Return [X, Y] of the center of cell containing provided text 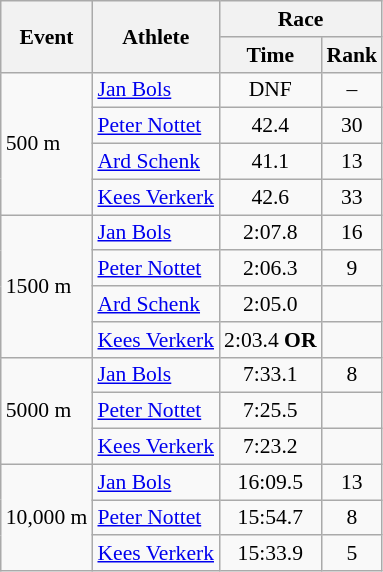
Event [47, 36]
1500 m [47, 286]
2:05.0 [270, 304]
16:09.5 [270, 482]
2:06.3 [270, 269]
2:03.4 OR [270, 340]
42.6 [270, 197]
30 [352, 126]
Time [270, 55]
5 [352, 554]
41.1 [270, 162]
7:25.5 [270, 411]
42.4 [270, 126]
Race [300, 19]
5000 m [47, 410]
Athlete [156, 36]
500 m [47, 143]
9 [352, 269]
33 [352, 197]
7:23.2 [270, 447]
16 [352, 233]
15:33.9 [270, 554]
DNF [270, 90]
10,000 m [47, 518]
7:33.1 [270, 375]
15:54.7 [270, 518]
– [352, 90]
2:07.8 [270, 233]
Rank [352, 55]
